Determine the (X, Y) coordinate at the center of the cell enclosing the given text.  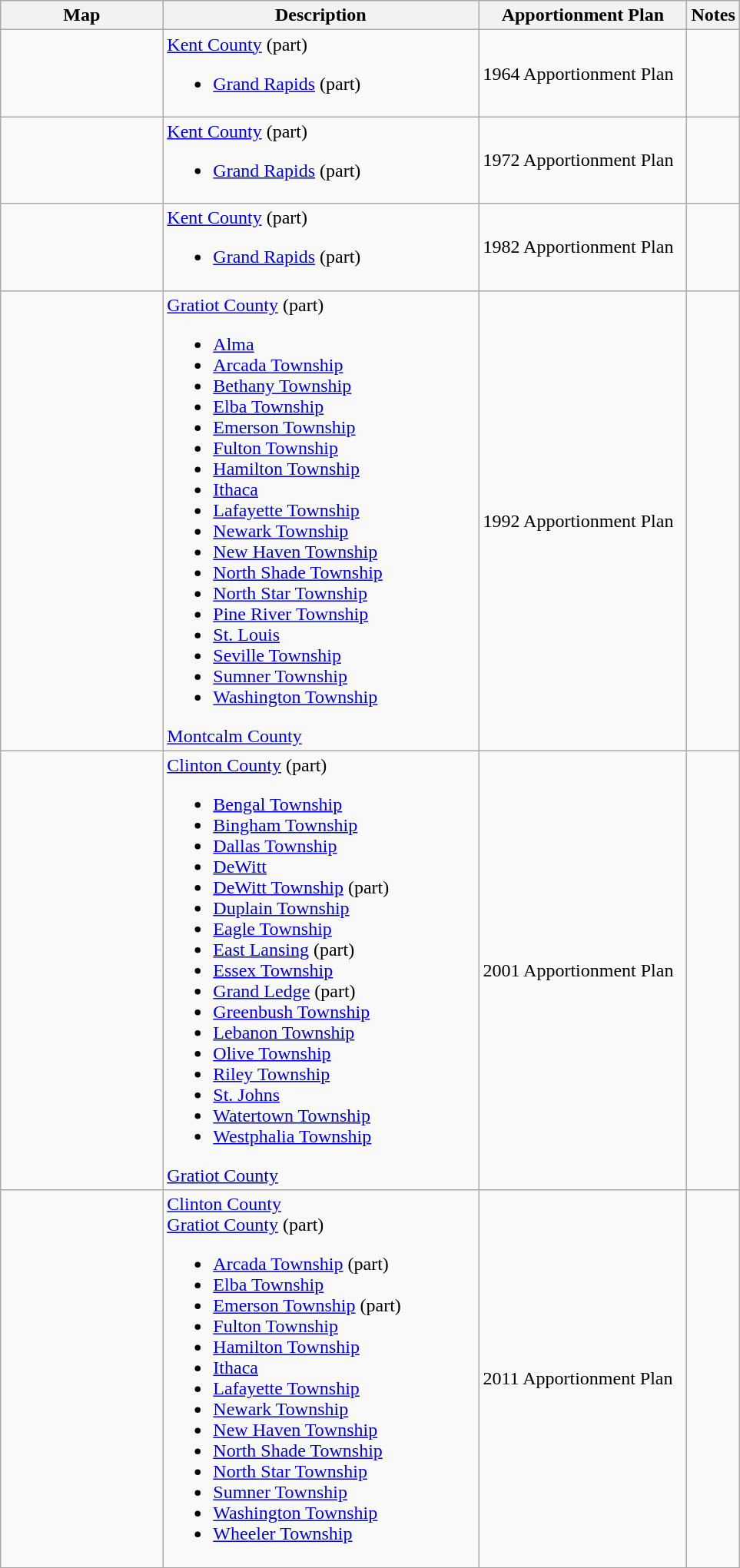
1982 Apportionment Plan (582, 247)
1972 Apportionment Plan (582, 160)
1964 Apportionment Plan (582, 74)
2011 Apportionment Plan (582, 1378)
Description (321, 15)
1992 Apportionment Plan (582, 521)
Apportionment Plan (582, 15)
Notes (713, 15)
Map (81, 15)
2001 Apportionment Plan (582, 970)
